Determine the (X, Y) coordinate at the center of the cell enclosing the given text.  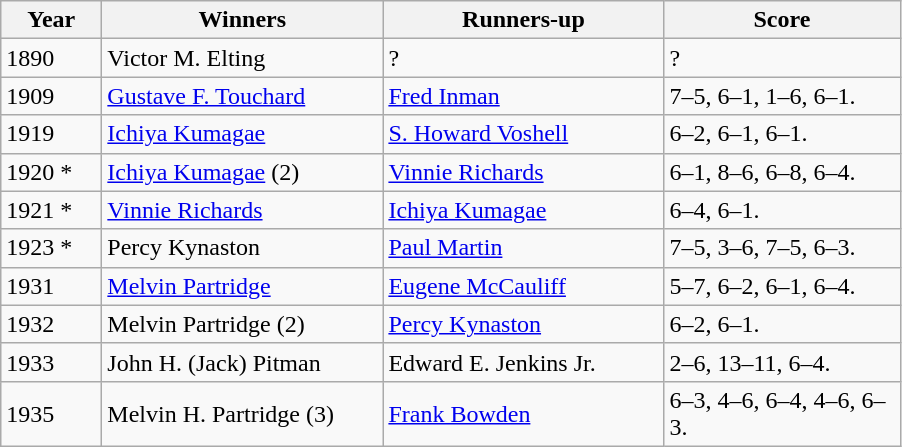
Eugene McCauliff (524, 286)
2–6, 13–11, 6–4. (782, 362)
Year (52, 20)
6–3, 4–6, 6–4, 4–6, 6–3. (782, 414)
Fred Inman (524, 96)
6–2, 6–1. (782, 324)
S. Howard Voshell (524, 134)
Melvin Partridge (242, 286)
5–7, 6–2, 6–1, 6–4. (782, 286)
Score (782, 20)
1920 * (52, 172)
John H. (Jack) Pitman (242, 362)
Runners-up (524, 20)
Paul Martin (524, 248)
Victor M. Elting (242, 58)
6–1, 8–6, 6–8, 6–4. (782, 172)
6–4, 6–1. (782, 210)
Melvin Partridge (2) (242, 324)
1923 * (52, 248)
1931 (52, 286)
1919 (52, 134)
6–2, 6–1, 6–1. (782, 134)
Ichiya Kumagae (2) (242, 172)
Melvin H. Partridge (3) (242, 414)
7–5, 6–1, 1–6, 6–1. (782, 96)
1921 * (52, 210)
1890 (52, 58)
1933 (52, 362)
Frank Bowden (524, 414)
1909 (52, 96)
Winners (242, 20)
1935 (52, 414)
7–5, 3–6, 7–5, 6–3. (782, 248)
Gustave F. Touchard (242, 96)
Edward E. Jenkins Jr. (524, 362)
1932 (52, 324)
